Search for the cell housing the specified text and yield its [X, Y] center coordinate. 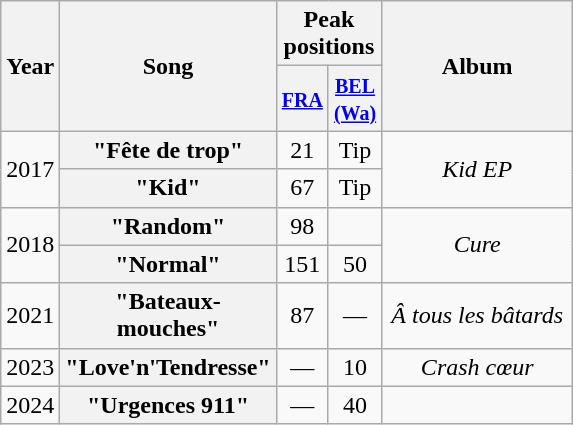
2023 [30, 367]
Kid EP [478, 169]
50 [354, 264]
Cure [478, 245]
2021 [30, 316]
2018 [30, 245]
"Fête de trop" [168, 150]
BEL(Wa) [354, 98]
Peak positions [328, 34]
2024 [30, 405]
67 [302, 188]
"Normal" [168, 264]
98 [302, 226]
"Urgences 911" [168, 405]
10 [354, 367]
Crash cœur [478, 367]
40 [354, 405]
87 [302, 316]
Â tous les bâtards [478, 316]
"Love'n'Tendresse" [168, 367]
"Bateaux-mouches" [168, 316]
21 [302, 150]
"Kid" [168, 188]
2017 [30, 169]
Album [478, 66]
Year [30, 66]
"Random" [168, 226]
FRA [302, 98]
Song [168, 66]
151 [302, 264]
